Pinpoint the cell where the given text exists, returning its (x, y) midpoint coordinate. 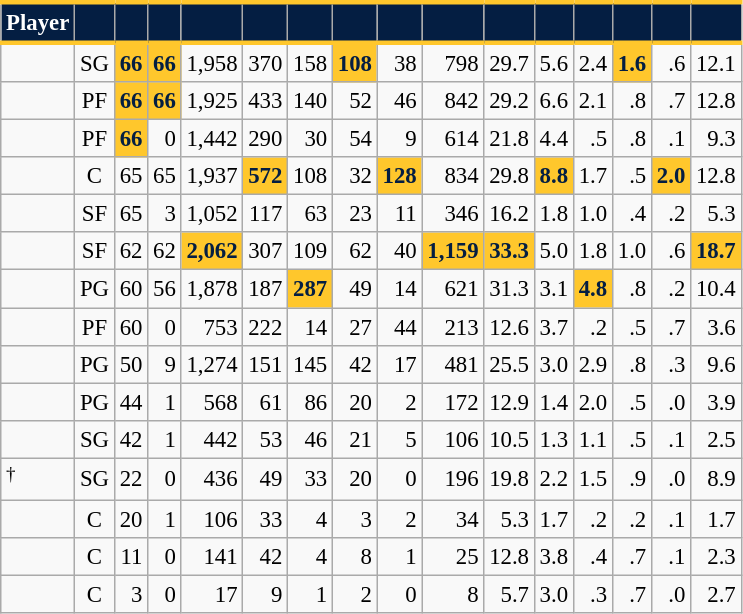
8.9 (716, 479)
834 (453, 176)
1,274 (212, 364)
61 (266, 402)
19.8 (509, 479)
2.1 (592, 101)
1,958 (212, 62)
3.8 (554, 557)
86 (310, 402)
1.1 (592, 439)
32 (354, 176)
3.9 (716, 402)
753 (212, 327)
128 (400, 176)
29.8 (509, 176)
481 (453, 364)
307 (266, 251)
1,442 (212, 139)
12.6 (509, 327)
29.2 (509, 101)
18.7 (716, 251)
27 (354, 327)
614 (453, 139)
21.8 (509, 139)
1,937 (212, 176)
568 (212, 402)
23 (354, 214)
621 (453, 289)
53 (266, 439)
21 (354, 439)
10.4 (716, 289)
442 (212, 439)
2.2 (554, 479)
346 (453, 214)
8.8 (554, 176)
4.8 (592, 289)
1.6 (632, 62)
52 (354, 101)
33.3 (509, 251)
4.4 (554, 139)
3.7 (554, 327)
6.6 (554, 101)
25 (453, 557)
5.6 (554, 62)
213 (453, 327)
1.4 (554, 402)
1,159 (453, 251)
842 (453, 101)
798 (453, 62)
145 (310, 364)
222 (266, 327)
290 (266, 139)
433 (266, 101)
3.6 (716, 327)
117 (266, 214)
141 (212, 557)
56 (164, 289)
5.0 (554, 251)
Player (38, 22)
22 (130, 479)
30 (310, 139)
2.3 (716, 557)
1.5 (592, 479)
158 (310, 62)
2.7 (716, 594)
38 (400, 62)
436 (212, 479)
† (38, 479)
2,062 (212, 251)
16.2 (509, 214)
1,925 (212, 101)
12.9 (509, 402)
12.1 (716, 62)
1,052 (212, 214)
196 (453, 479)
187 (266, 289)
2.5 (716, 439)
2.9 (592, 364)
31.3 (509, 289)
140 (310, 101)
29.7 (509, 62)
1.3 (554, 439)
1,878 (212, 289)
172 (453, 402)
151 (266, 364)
2.4 (592, 62)
9.3 (716, 139)
3.1 (554, 289)
54 (354, 139)
63 (310, 214)
5 (400, 439)
572 (266, 176)
34 (453, 519)
.9 (632, 479)
40 (400, 251)
5.7 (509, 594)
25.5 (509, 364)
370 (266, 62)
287 (310, 289)
9.6 (716, 364)
50 (130, 364)
10.5 (509, 439)
109 (310, 251)
